Scan for the cell matching the given text and deliver its [x, y] coordinate at center. 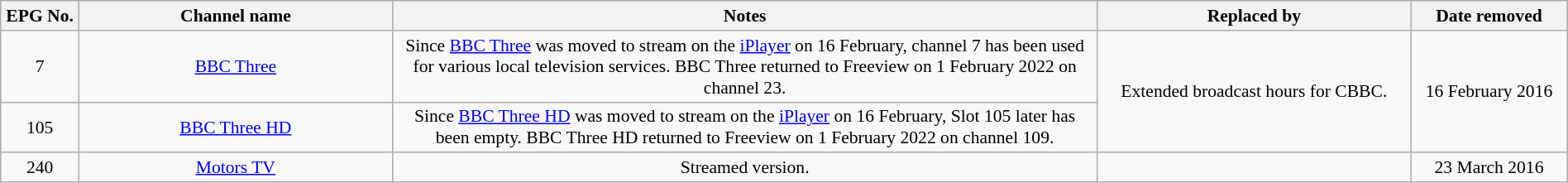
Replaced by [1254, 16]
BBC Three HD [235, 128]
Notes [744, 16]
7 [40, 66]
23 March 2016 [1489, 168]
Channel name [235, 16]
BBC Three [235, 66]
Streamed version. [744, 168]
240 [40, 168]
16 February 2016 [1489, 92]
Extended broadcast hours for CBBC. [1254, 92]
Motors TV [235, 168]
EPG No. [40, 16]
105 [40, 128]
Date removed [1489, 16]
